Provide the [x, y] coordinate of the cell's center where the given text is located.  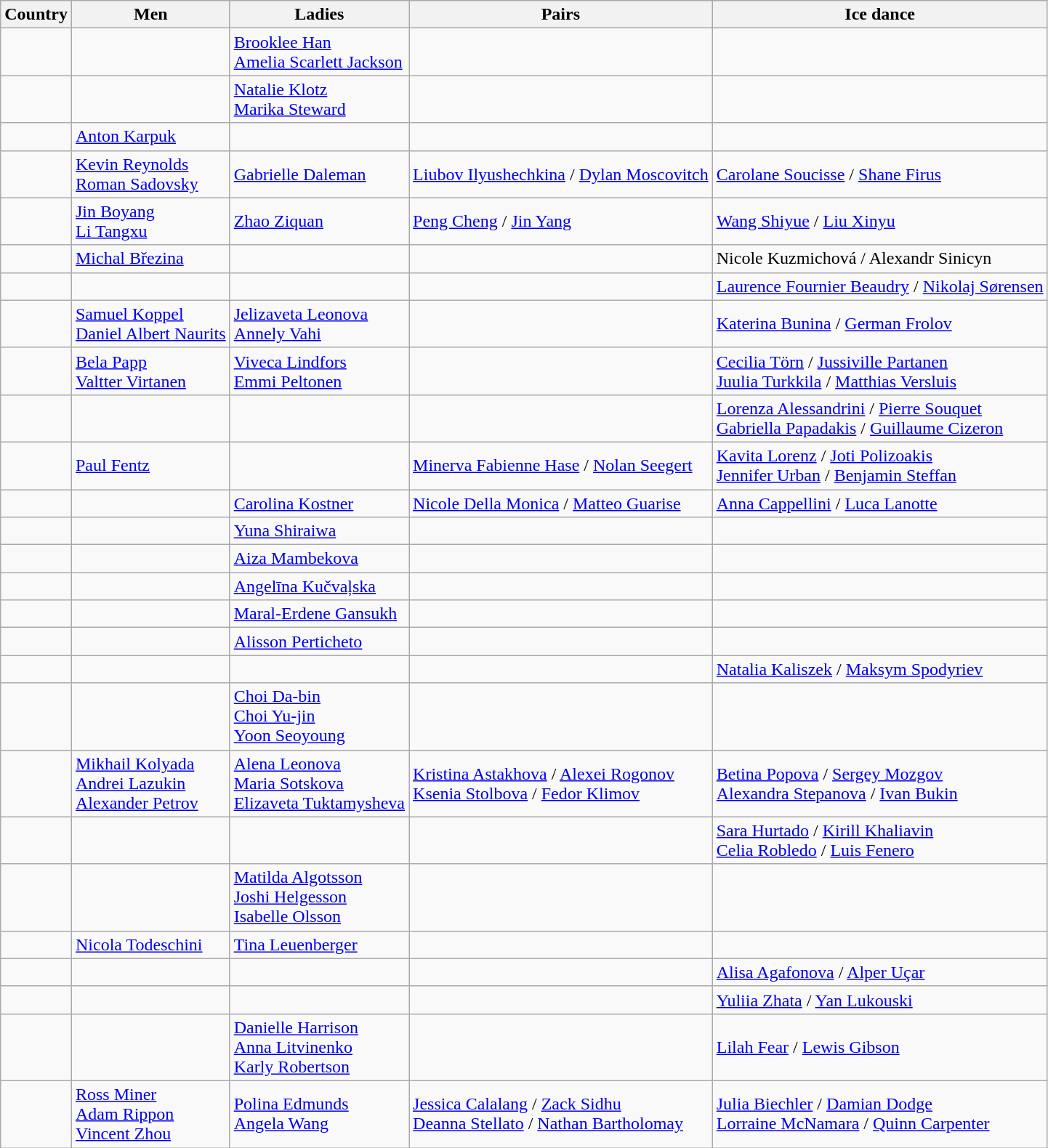
Nicole Della Monica / Matteo Guarise [561, 504]
Anna Cappellini / Luca Lanotte [879, 504]
Laurence Fournier Beaudry / Nikolaj Sørensen [879, 286]
Lorenza Alessandrini / Pierre Souquet Gabriella Papadakis / Guillaume Cizeron [879, 419]
Gabrielle Daleman [319, 174]
Country [36, 15]
Peng Cheng / Jin Yang [561, 221]
Kristina Astakhova / Alexei Rogonov Ksenia Stolbova / Fedor Klimov [561, 783]
Carolane Soucisse / Shane Firus [879, 174]
Yuna Shiraiwa [319, 531]
Julia Biechler / Damian Dodge Lorraine McNamara / Quinn Carpenter [879, 1114]
Polina Edmunds Angela Wang [319, 1114]
Minerva Fabienne Hase / Nolan Seegert [561, 465]
Michal Březina [150, 259]
Alisa Agafonova / Alper Uçar [879, 972]
Matilda Algotsson Joshi Helgesson Isabelle Olsson [319, 897]
Wang Shiyue / Liu Xinyu [879, 221]
Angelīna Kučvaļska [319, 586]
Betina Popova / Sergey Mozgov Alexandra Stepanova / Ivan Bukin [879, 783]
Pairs [561, 15]
Ladies [319, 15]
Liubov Ilyushechkina / Dylan Moscovitch [561, 174]
Kavita Lorenz / Joti Polizoakis Jennifer Urban / Benjamin Steffan [879, 465]
Samuel Koppel Daniel Albert Naurits [150, 324]
Yuliia Zhata / Yan Lukouski [879, 1000]
Jessica Calalang / Zack Sidhu Deanna Stellato / Nathan Bartholomay [561, 1114]
Ice dance [879, 15]
Natalie Klotz Marika Steward [319, 99]
Danielle Harrison Anna Litvinenko Karly Robertson [319, 1047]
Jin Boyang Li Tangxu [150, 221]
Anton Karpuk [150, 137]
Paul Fentz [150, 465]
Katerina Bunina / German Frolov [879, 324]
Alisson Perticheto [319, 642]
Aiza Mambekova [319, 559]
Kevin Reynolds Roman Sadovsky [150, 174]
Lilah Fear / Lewis Gibson [879, 1047]
Ross Miner Adam Rippon Vincent Zhou [150, 1114]
Tina Leuenberger [319, 945]
Natalia Kaliszek / Maksym Spodyriev [879, 669]
Maral-Erdene Gansukh [319, 614]
Brooklee Han Amelia Scarlett Jackson [319, 52]
Nicola Todeschini [150, 945]
Bela Papp Valtter Virtanen [150, 371]
Jelizaveta Leonova Annely Vahi [319, 324]
Viveca Lindfors Emmi Peltonen [319, 371]
Sara Hurtado / Kirill Khaliavin Celia Robledo / Luis Fenero [879, 840]
Carolina Kostner [319, 504]
Zhao Ziquan [319, 221]
Mikhail Kolyada Andrei Lazukin Alexander Petrov [150, 783]
Nicole Kuzmichová / Alexandr Sinicyn [879, 259]
Cecilia Törn / Jussiville Partanen Juulia Turkkila / Matthias Versluis [879, 371]
Men [150, 15]
Alena Leonova Maria Sotskova Elizaveta Tuktamysheva [319, 783]
Choi Da-bin Choi Yu-jin Yoon Seoyoung [319, 716]
